Return the (X, Y) coordinate for the center point of the cell that contains the specified text.  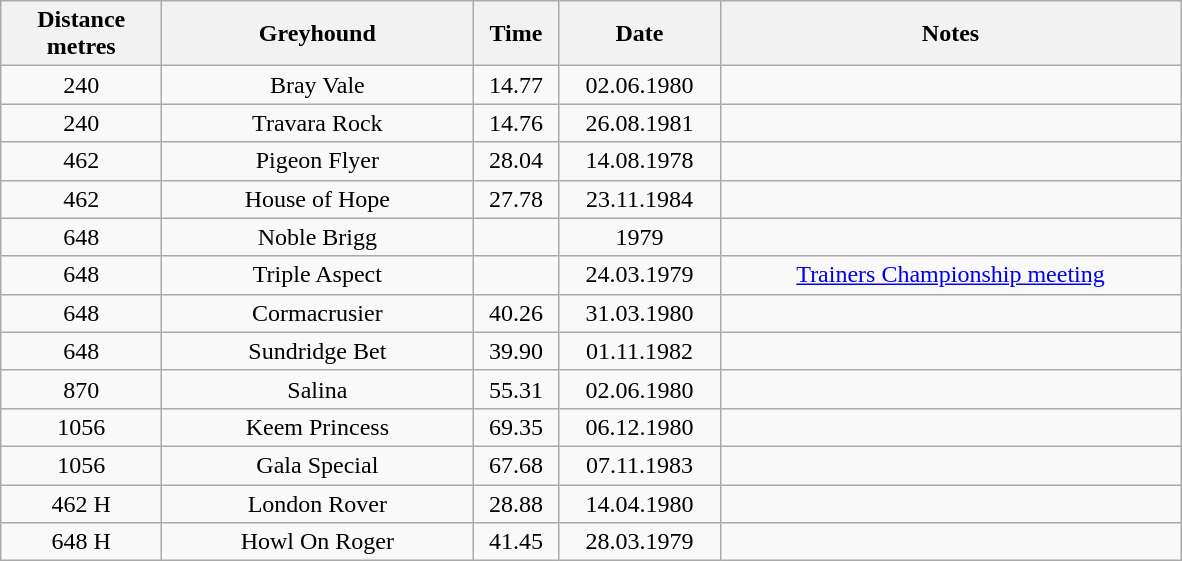
Greyhound (318, 34)
462 H (82, 503)
14.08.1978 (640, 161)
23.11.1984 (640, 199)
Notes (950, 34)
Triple Aspect (318, 275)
Noble Brigg (318, 237)
14.77 (516, 85)
24.03.1979 (640, 275)
07.11.1983 (640, 465)
31.03.1980 (640, 313)
Distancemetres (82, 34)
28.04 (516, 161)
Pigeon Flyer (318, 161)
Time (516, 34)
Travara Rock (318, 123)
01.11.1982 (640, 351)
Howl On Roger (318, 542)
Sundridge Bet (318, 351)
Cormacrusier (318, 313)
55.31 (516, 389)
14.76 (516, 123)
Keem Princess (318, 427)
67.68 (516, 465)
06.12.1980 (640, 427)
870 (82, 389)
648 H (82, 542)
40.26 (516, 313)
Gala Special (318, 465)
London Rover (318, 503)
Date (640, 34)
41.45 (516, 542)
27.78 (516, 199)
Trainers Championship meeting (950, 275)
28.88 (516, 503)
Bray Vale (318, 85)
39.90 (516, 351)
Salina (318, 389)
1979 (640, 237)
28.03.1979 (640, 542)
69.35 (516, 427)
House of Hope (318, 199)
14.04.1980 (640, 503)
26.08.1981 (640, 123)
